From the cell containing the given text, extract its center point as [X, Y] coordinate. 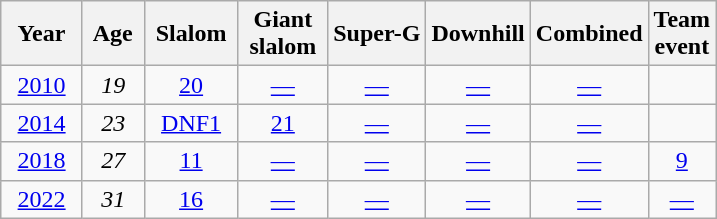
16 [191, 199]
Giant slalom [283, 34]
2014 [42, 123]
2022 [42, 199]
Year [42, 34]
2018 [42, 161]
21 [283, 123]
Downhill [478, 34]
Teamevent [682, 34]
11 [191, 161]
Combined [589, 34]
23 [113, 123]
Super-G [377, 34]
19 [113, 85]
2010 [42, 85]
31 [113, 199]
DNF1 [191, 123]
27 [113, 161]
Slalom [191, 34]
20 [191, 85]
9 [682, 161]
Age [113, 34]
